Detect which cell encompasses the target text, then output its [x, y] center coordinate. 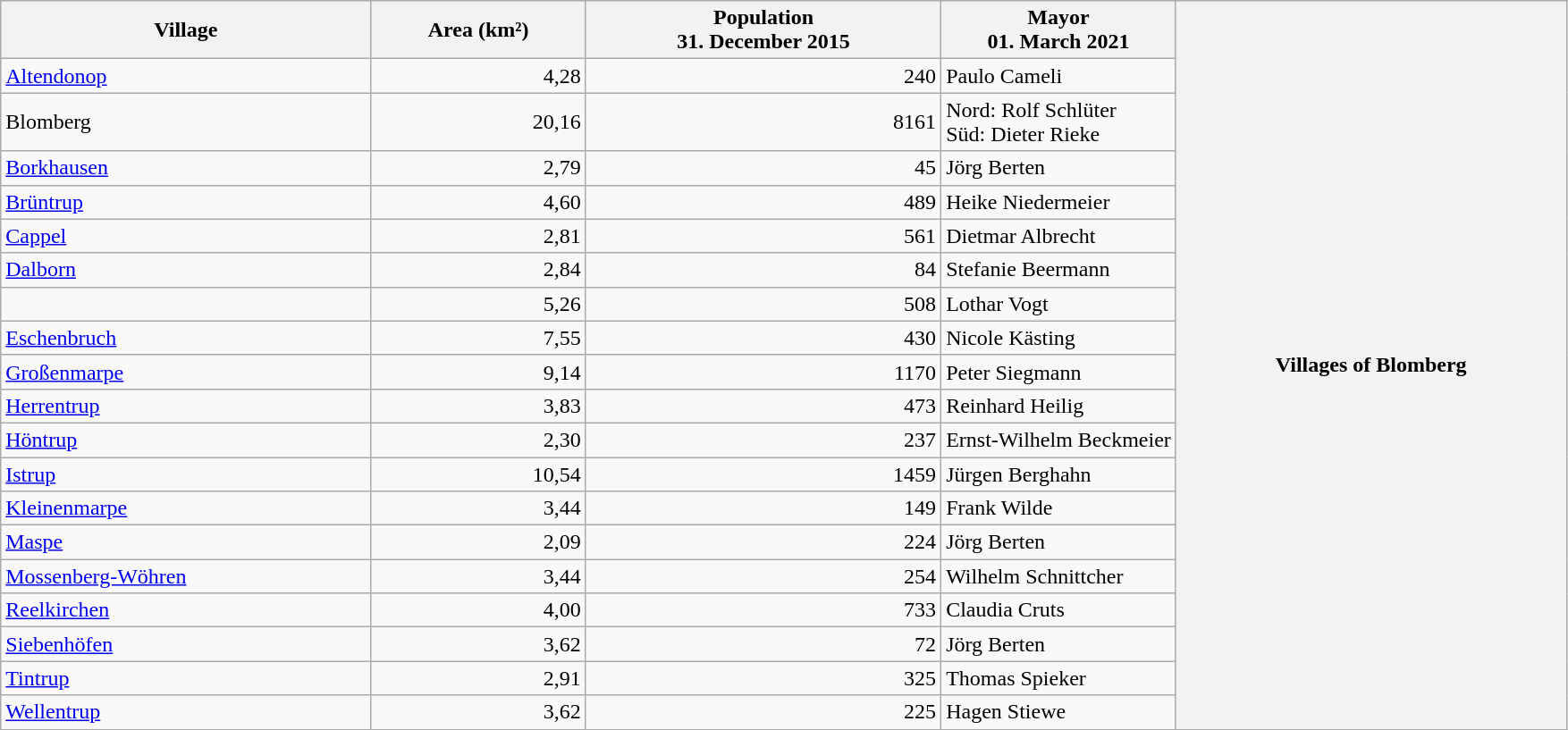
9,14 [478, 372]
Population 31. December 2015 [763, 30]
Wellentrup [186, 712]
2,91 [478, 678]
Villages of Blomberg [1371, 365]
Tintrup [186, 678]
20,16 [478, 122]
2,30 [478, 440]
Kleinenmarpe [186, 508]
4,60 [478, 202]
Borkhausen [186, 168]
224 [763, 542]
Nord: Rolf Schlüter Süd: Dieter Rieke [1058, 122]
Lothar Vogt [1058, 304]
Frank Wilde [1058, 508]
325 [763, 678]
Heike Niedermeier [1058, 202]
473 [763, 406]
Mayor 01. March 2021 [1058, 30]
240 [763, 76]
2,81 [478, 236]
Jürgen Berghahn [1058, 474]
Reelkirchen [186, 610]
Hagen Stiewe [1058, 712]
Reinhard Heilig [1058, 406]
225 [763, 712]
254 [763, 576]
Claudia Cruts [1058, 610]
Ernst-Wilhelm Beckmeier [1058, 440]
45 [763, 168]
4,28 [478, 76]
1170 [763, 372]
2,79 [478, 168]
Brüntrup [186, 202]
Thomas Spieker [1058, 678]
Höntrup [186, 440]
8161 [763, 122]
Area (km²) [478, 30]
489 [763, 202]
Großenmarpe [186, 372]
72 [763, 644]
Istrup [186, 474]
10,54 [478, 474]
Wilhelm Schnittcher [1058, 576]
733 [763, 610]
237 [763, 440]
508 [763, 304]
3,83 [478, 406]
Siebenhöfen [186, 644]
Paulo Cameli [1058, 76]
84 [763, 270]
Mossenberg-Wöhren [186, 576]
Nicole Kästing [1058, 338]
149 [763, 508]
Peter Siegmann [1058, 372]
Altendonop [186, 76]
430 [763, 338]
Eschenbruch [186, 338]
1459 [763, 474]
Village [186, 30]
2,09 [478, 542]
Cappel [186, 236]
Dalborn [186, 270]
Maspe [186, 542]
561 [763, 236]
Blomberg [186, 122]
Dietmar Albrecht [1058, 236]
Herrentrup [186, 406]
4,00 [478, 610]
2,84 [478, 270]
Stefanie Beermann [1058, 270]
7,55 [478, 338]
5,26 [478, 304]
